Scan for the cell matching the given text and deliver its [X, Y] coordinate at center. 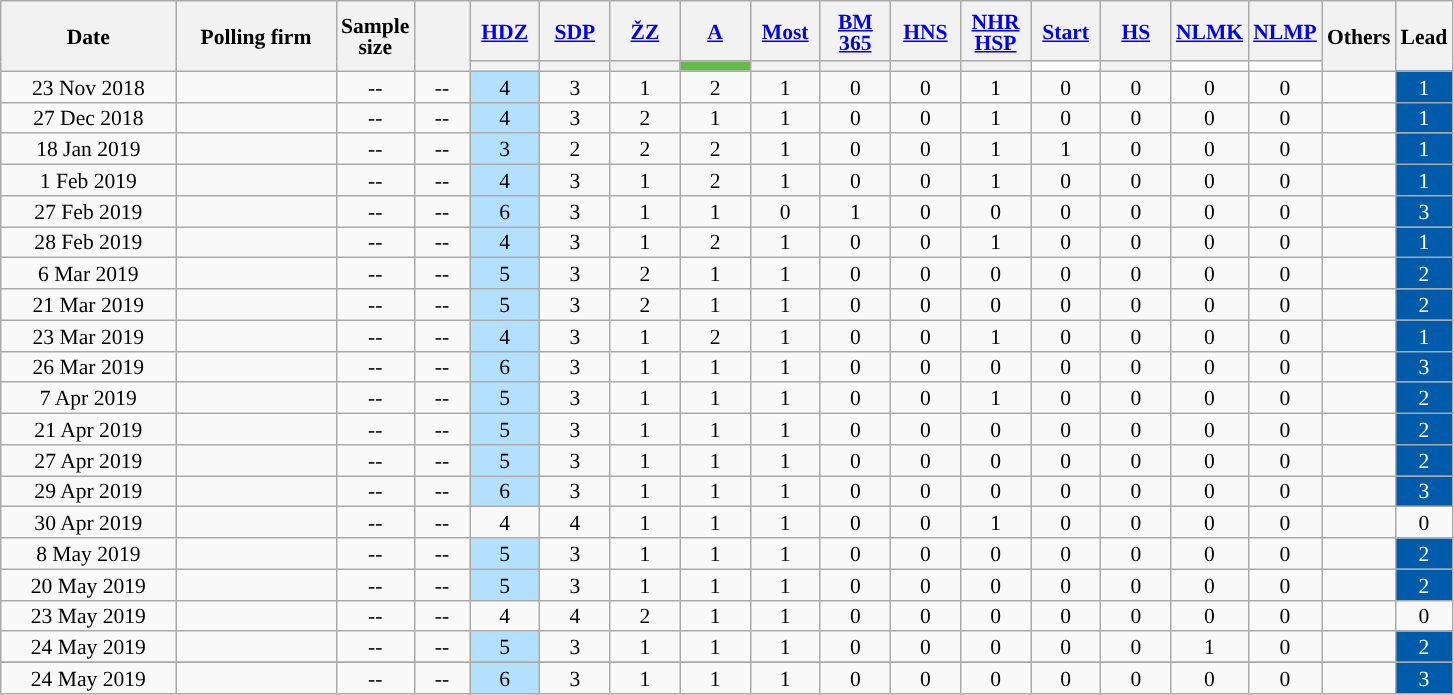
6 Mar 2019 [88, 274]
Samplesize [375, 36]
23 May 2019 [88, 616]
A [715, 31]
HNS [925, 31]
29 Apr 2019 [88, 492]
HDZ [505, 31]
NLMP [1285, 31]
20 May 2019 [88, 584]
NLMK [1210, 31]
ŽZ [645, 31]
18 Jan 2019 [88, 150]
7 Apr 2019 [88, 398]
Polling firm [256, 36]
Lead [1424, 36]
Most [785, 31]
30 Apr 2019 [88, 522]
Date [88, 36]
8 May 2019 [88, 554]
26 Mar 2019 [88, 366]
21 Apr 2019 [88, 430]
HS [1136, 31]
27 Dec 2018 [88, 118]
23 Mar 2019 [88, 336]
Others [1359, 36]
27 Apr 2019 [88, 460]
28 Feb 2019 [88, 242]
SDP [575, 31]
23 Nov 2018 [88, 86]
NHRHSP [995, 31]
21 Mar 2019 [88, 304]
BM 365 [855, 31]
Start [1066, 31]
1 Feb 2019 [88, 180]
27 Feb 2019 [88, 212]
